Capture the cell that displays the provided text and extract its [X, Y] central coordinate. 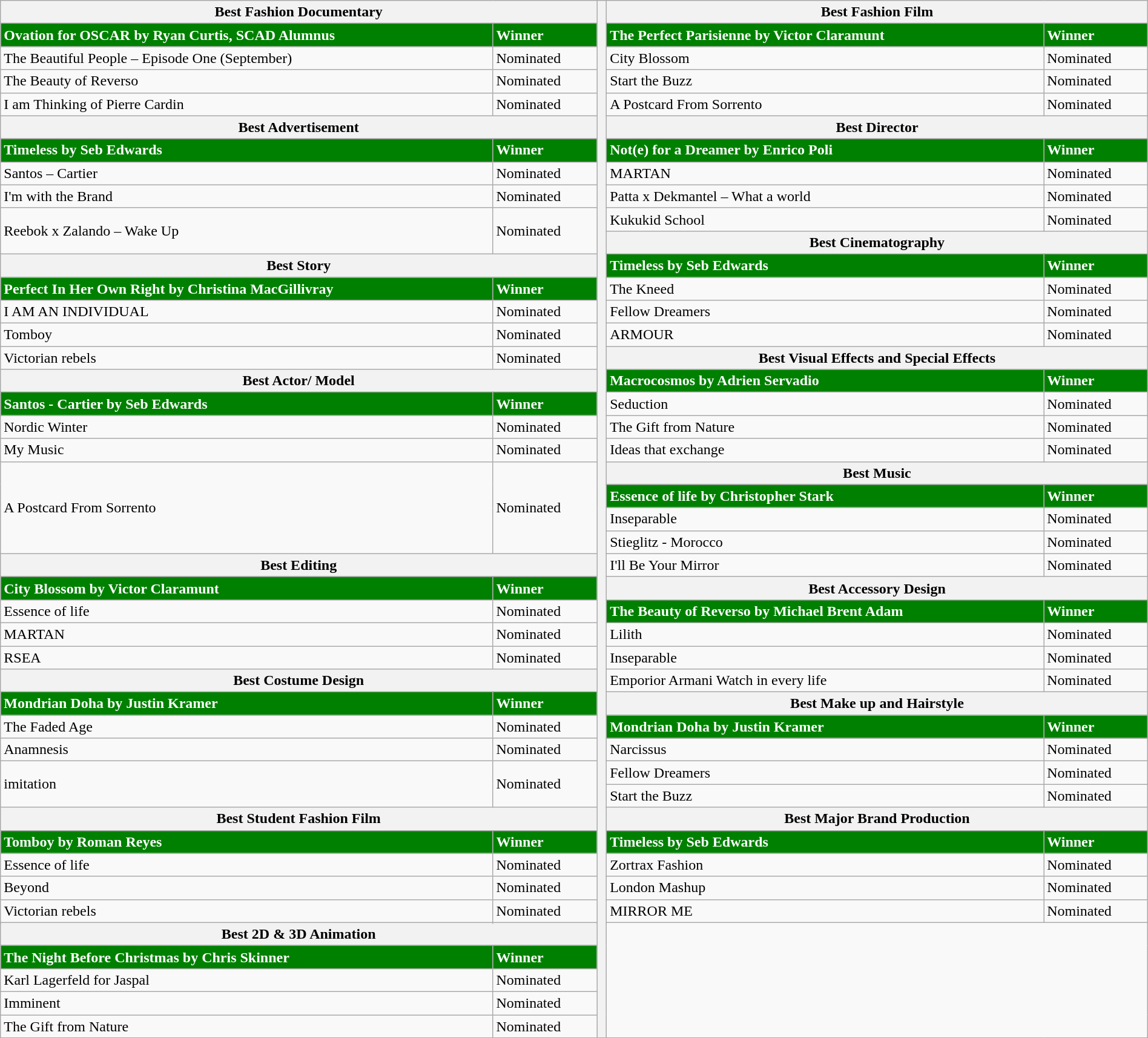
Anamnesis [247, 750]
imitation [247, 784]
Best Make up and Hairstyle [877, 704]
My Music [247, 450]
The Beautiful People – Episode One (September) [247, 58]
The Faded Age [247, 727]
I AM AN INDIVIDUAL [247, 312]
Zortrax Fashion [825, 865]
Karl Lagerfeld for Jaspal [247, 980]
MIRROR ME [825, 911]
Best Fashion Documentary [299, 12]
The Night Before Christmas by Chris Skinner [247, 957]
Beyond [247, 888]
Lilith [825, 634]
I'll Be Your Mirror [825, 565]
Best Music [877, 473]
Best Costume Design [299, 681]
Best Visual Effects and Special Effects [877, 358]
Imminent [247, 1003]
Kukukid School [825, 219]
The Perfect Parisienne by Victor Claramunt [825, 35]
Best Fashion Film [877, 12]
Not(e) for a Dreamer by Enrico Poli [825, 150]
Best Cinematography [877, 242]
I'm with the Brand [247, 196]
The Kneed [825, 289]
Stieglitz - Morocco [825, 542]
Santos – Cartier [247, 173]
Essence of life by Christopher Stark [825, 496]
Santos - Cartier by Seb Edwards [247, 404]
Seduction [825, 404]
Best Advertisement [299, 127]
Best Accessory Design [877, 588]
The Beauty of Reverso by Michael Brent Adam [825, 611]
London Mashup [825, 888]
Narcissus [825, 750]
Best Actor/ Model [299, 381]
RSEA [247, 657]
Best 2D & 3D Animation [299, 934]
ARMOUR [825, 335]
Tomboy by Roman Reyes [247, 842]
Best Director [877, 127]
Macrocosmos by Adrien Servadio [825, 381]
Best Major Brand Production [877, 819]
Perfect In Her Own Right by Christina MacGillivray [247, 289]
Tomboy [247, 335]
Nordic Winter [247, 427]
Ovation for OSCAR by Ryan Curtis, SCAD Alumnus [247, 35]
Best Editing [299, 565]
Emporior Armani Watch in every life [825, 681]
City Blossom [825, 58]
Reebok x Zalando – Wake Up [247, 231]
I am Thinking of Pierre Cardin [247, 104]
Patta x Dekmantel – What a world [825, 196]
City Blossom by Victor Claramunt [247, 588]
The Beauty of Reverso [247, 81]
Best Student Fashion Film [299, 819]
Best Story [299, 265]
Ideas that exchange [825, 450]
